Pinpoint the cell where the given text exists, returning its (X, Y) midpoint coordinate. 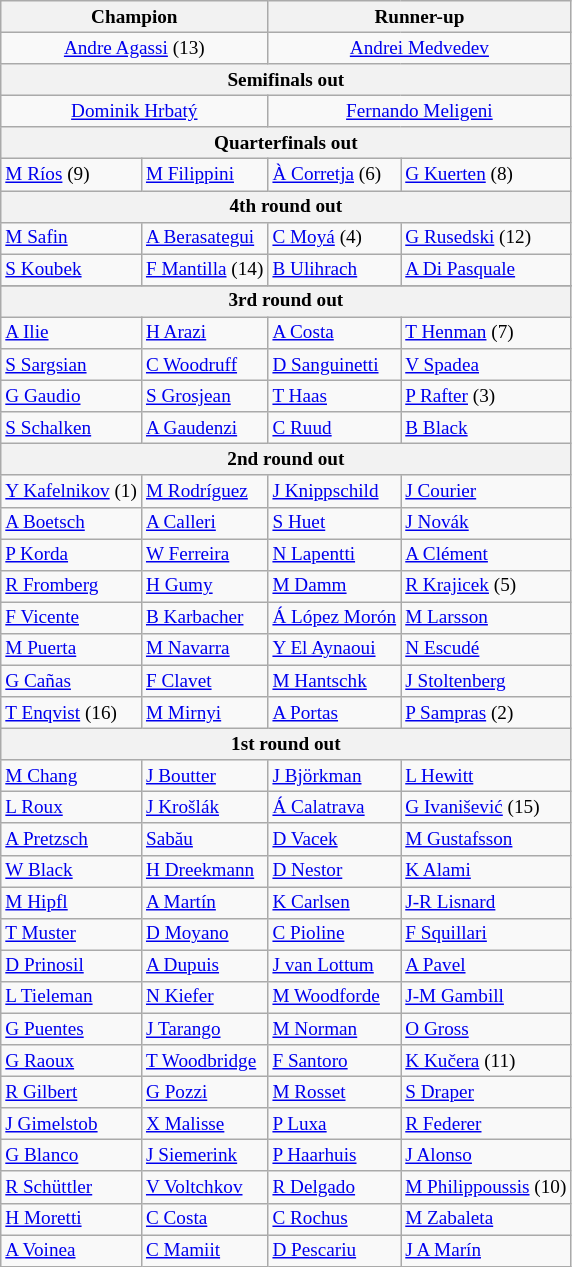
L Hewitt (486, 776)
Dominik Hrbatý (134, 111)
S Sargsian (72, 365)
M Woodforde (334, 997)
A Costa (334, 333)
C Rochus (334, 1219)
A Martín (204, 902)
N Lapentti (334, 554)
M Hantschk (334, 681)
M Damm (334, 586)
J-R Lisnard (486, 902)
M Rodríguez (204, 491)
R Delgado (334, 1187)
R Schüttler (72, 1187)
T Henman (7) (486, 333)
A Di Pasquale (486, 270)
M Navarra (204, 649)
T Woodbridge (204, 1061)
L Tieleman (72, 997)
H Dreekmann (204, 871)
G Ivanišević (15) (486, 808)
4th round out (286, 206)
A Pavel (486, 966)
À Corretja (6) (334, 175)
L Roux (72, 808)
C Mamiit (204, 1251)
J Björkman (334, 776)
J A Marín (486, 1251)
Champion (134, 17)
J Stoltenberg (486, 681)
G Raoux (72, 1061)
3rd round out (286, 301)
S Grosjean (204, 396)
G Puentes (72, 1029)
2nd round out (286, 460)
S Schalken (72, 428)
P Luxa (334, 1124)
D Prinosil (72, 966)
J van Lottum (334, 966)
T Haas (334, 396)
O Gross (486, 1029)
C Ruud (334, 428)
X Malisse (204, 1124)
M Filippini (204, 175)
A Portas (334, 713)
J Gimelstob (72, 1124)
A Calleri (204, 523)
D Pescariu (334, 1251)
J Siemerink (204, 1156)
M Puerta (72, 649)
C Costa (204, 1219)
G Blanco (72, 1156)
C Moyá (4) (334, 238)
M Safin (72, 238)
Sabău (204, 839)
N Escudé (486, 649)
P Haarhuis (334, 1156)
Andrei Medvedev (420, 48)
S Draper (486, 1092)
H Gumy (204, 586)
G Pozzi (204, 1092)
V Spadea (486, 365)
S Huet (334, 523)
J Knippschild (334, 491)
G Rusedski (12) (486, 238)
J Boutter (204, 776)
Á López Morón (334, 618)
B Karbacher (204, 618)
M Chang (72, 776)
B Black (486, 428)
A Gaudenzi (204, 428)
A Ilie (72, 333)
W Ferreira (204, 554)
D Moyano (204, 934)
Y El Aynaoui (334, 649)
F Mantilla (14) (204, 270)
T Muster (72, 934)
J-M Gambill (486, 997)
Á Calatrava (334, 808)
Fernando Meligeni (420, 111)
F Clavet (204, 681)
W Black (72, 871)
A Voinea (72, 1251)
R Federer (486, 1124)
B Ulihrach (334, 270)
1st round out (286, 744)
F Vicente (72, 618)
C Woodruff (204, 365)
M Hipfl (72, 902)
M Mirnyi (204, 713)
D Nestor (334, 871)
A Dupuis (204, 966)
D Vacek (334, 839)
A Clément (486, 554)
J Novák (486, 523)
G Cañas (72, 681)
V Voltchkov (204, 1187)
C Pioline (334, 934)
K Alami (486, 871)
P Korda (72, 554)
A Pretzsch (72, 839)
Andre Agassi (13) (134, 48)
K Kučera (11) (486, 1061)
M Rosset (334, 1092)
R Krajicek (5) (486, 586)
R Fromberg (72, 586)
Y Kafelnikov (1) (72, 491)
G Kuerten (8) (486, 175)
P Rafter (3) (486, 396)
G Gaudio (72, 396)
N Kiefer (204, 997)
M Norman (334, 1029)
H Moretti (72, 1219)
M Gustafsson (486, 839)
Quarterfinals out (286, 143)
K Carlsen (334, 902)
M Zabaleta (486, 1219)
M Philippoussis (10) (486, 1187)
M Ríos (9) (72, 175)
F Santoro (334, 1061)
A Boetsch (72, 523)
P Sampras (2) (486, 713)
Semifinals out (286, 80)
J Tarango (204, 1029)
R Gilbert (72, 1092)
T Enqvist (16) (72, 713)
J Alonso (486, 1156)
J Krošlák (204, 808)
D Sanguinetti (334, 365)
M Larsson (486, 618)
Runner-up (420, 17)
H Arazi (204, 333)
F Squillari (486, 934)
J Courier (486, 491)
A Berasategui (204, 238)
S Koubek (72, 270)
